Provide the (x, y) coordinate of the cell's center where the given text is located.  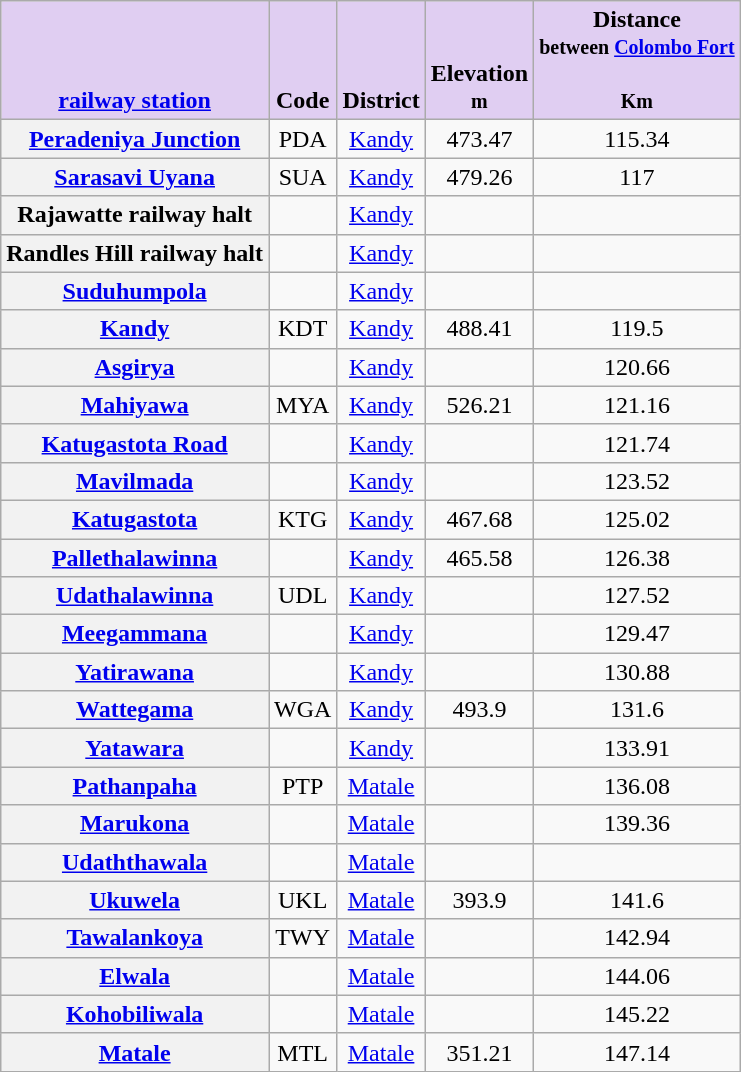
Elwala (135, 976)
Udaththawala (135, 862)
PDA (302, 139)
117 (638, 177)
WGA (302, 710)
120.66 (638, 367)
railway station (135, 60)
488.41 (479, 329)
MYA (302, 405)
District (381, 60)
131.6 (638, 710)
526.21 (479, 405)
Ukuwela (135, 900)
Asgirya (135, 367)
Katugastota Road (135, 443)
493.9 (479, 710)
115.34 (638, 139)
Suduhumpola (135, 291)
Meegammana (135, 634)
467.68 (479, 519)
142.94 (638, 938)
UKL (302, 900)
141.6 (638, 900)
Marukona (135, 824)
479.26 (479, 177)
145.22 (638, 1014)
Rajawatte railway halt (135, 215)
UDL (302, 596)
129.47 (638, 634)
Wattegama (135, 710)
139.36 (638, 824)
130.88 (638, 672)
Mavilmada (135, 481)
144.06 (638, 976)
Pathanpaha (135, 786)
SUA (302, 177)
121.16 (638, 405)
KTG (302, 519)
Distancebetween Colombo FortKm (638, 60)
Code (302, 60)
123.52 (638, 481)
Elevationm (479, 60)
Mahiyawa (135, 405)
Peradeniya Junction (135, 139)
PTP (302, 786)
393.9 (479, 900)
121.74 (638, 443)
Udathalawinna (135, 596)
Yatirawana (135, 672)
147.14 (638, 1052)
Yatawara (135, 748)
TWY (302, 938)
Pallethalawinna (135, 557)
MTL (302, 1052)
Randles Hill railway halt (135, 253)
Katugastota (135, 519)
351.21 (479, 1052)
127.52 (638, 596)
Tawalankoya (135, 938)
473.47 (479, 139)
126.38 (638, 557)
133.91 (638, 748)
465.58 (479, 557)
Kohobiliwala (135, 1014)
119.5 (638, 329)
125.02 (638, 519)
KDT (302, 329)
Sarasavi Uyana (135, 177)
136.08 (638, 786)
